Output the (x, y) coordinate of the center of the cell containing the given text.  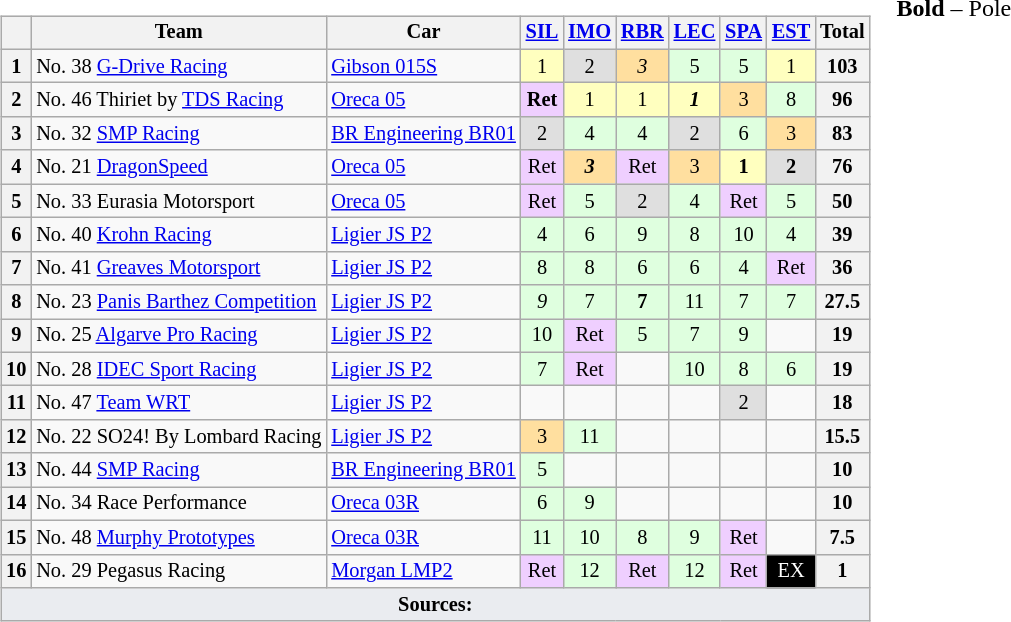
IMO (590, 33)
16 (16, 571)
Morgan LMP2 (423, 571)
15.5 (842, 437)
No. 48 Murphy Prototypes (178, 537)
Team (178, 33)
No. 25 Algarve Pro Racing (178, 336)
No. 44 SMP Racing (178, 470)
36 (842, 268)
13 (16, 470)
14 (16, 504)
No. 41 Greaves Motorsport (178, 268)
Car (423, 33)
96 (842, 100)
RBR (642, 33)
EX (791, 571)
No. 32 SMP Racing (178, 134)
No. 47 Team WRT (178, 403)
SIL (542, 33)
No. 34 Race Performance (178, 504)
Sources: (435, 605)
Total (842, 33)
EST (791, 33)
No. 22 SO24! By Lombard Racing (178, 437)
18 (842, 403)
No. 28 IDEC Sport Racing (178, 369)
No. 40 Krohn Racing (178, 235)
SPA (744, 33)
No. 29 Pegasus Racing (178, 571)
LEC (695, 33)
No. 23 Panis Barthez Competition (178, 302)
7.5 (842, 537)
No. 33 Eurasia Motorsport (178, 201)
Gibson 015S (423, 66)
No. 46 Thiriet by TDS Racing (178, 100)
27.5 (842, 302)
No. 38 G-Drive Racing (178, 66)
83 (842, 134)
No. 21 DragonSpeed (178, 167)
39 (842, 235)
103 (842, 66)
15 (16, 537)
50 (842, 201)
76 (842, 167)
